For the text-containing cell, return its midpoint in (X, Y) coordinate format. 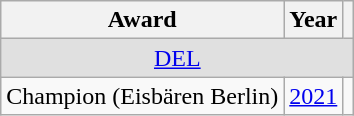
Champion (Eisbären Berlin) (142, 96)
DEL (178, 58)
Award (142, 20)
2021 (314, 96)
Year (314, 20)
